Return [X, Y] of the center of cell containing provided text 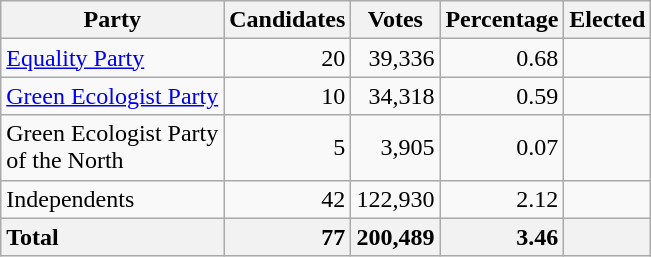
2.12 [502, 199]
Green Ecologist Partyof the North [112, 148]
Party [112, 20]
Independents [112, 199]
Equality Party [112, 58]
Votes [396, 20]
Total [112, 237]
34,318 [396, 96]
42 [288, 199]
3,905 [396, 148]
Percentage [502, 20]
20 [288, 58]
Green Ecologist Party [112, 96]
Elected [608, 20]
5 [288, 148]
0.59 [502, 96]
200,489 [396, 237]
0.68 [502, 58]
3.46 [502, 237]
Candidates [288, 20]
122,930 [396, 199]
10 [288, 96]
0.07 [502, 148]
39,336 [396, 58]
77 [288, 237]
